Return the (X, Y) coordinate for the center point of the cell that contains the specified text.  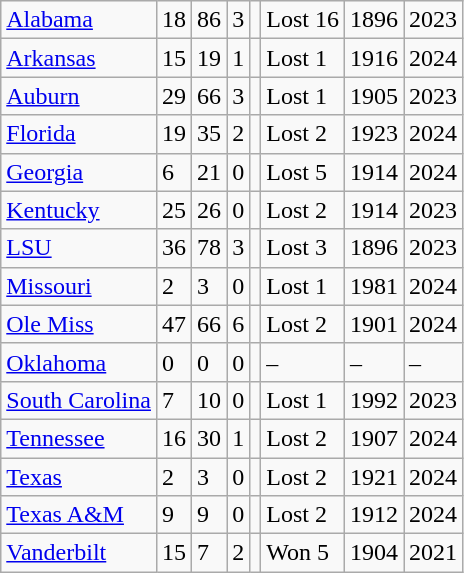
South Carolina (79, 400)
1904 (374, 553)
Kentucky (79, 210)
Arkansas (79, 58)
Lost 3 (303, 248)
1923 (374, 134)
LSU (79, 248)
86 (210, 20)
Tennessee (79, 438)
1901 (374, 324)
Lost 5 (303, 172)
1916 (374, 58)
Vanderbilt (79, 553)
Florida (79, 134)
25 (174, 210)
Won 5 (303, 553)
47 (174, 324)
Missouri (79, 286)
1992 (374, 400)
Texas A&M (79, 515)
21 (210, 172)
36 (174, 248)
2021 (434, 553)
35 (210, 134)
78 (210, 248)
18 (174, 20)
1981 (374, 286)
1905 (374, 96)
Alabama (79, 20)
10 (210, 400)
Texas (79, 477)
Lost 16 (303, 20)
Ole Miss (79, 324)
1921 (374, 477)
29 (174, 96)
1907 (374, 438)
Auburn (79, 96)
26 (210, 210)
16 (174, 438)
1912 (374, 515)
Oklahoma (79, 362)
30 (210, 438)
Georgia (79, 172)
